For the text-containing cell, return its midpoint in (X, Y) coordinate format. 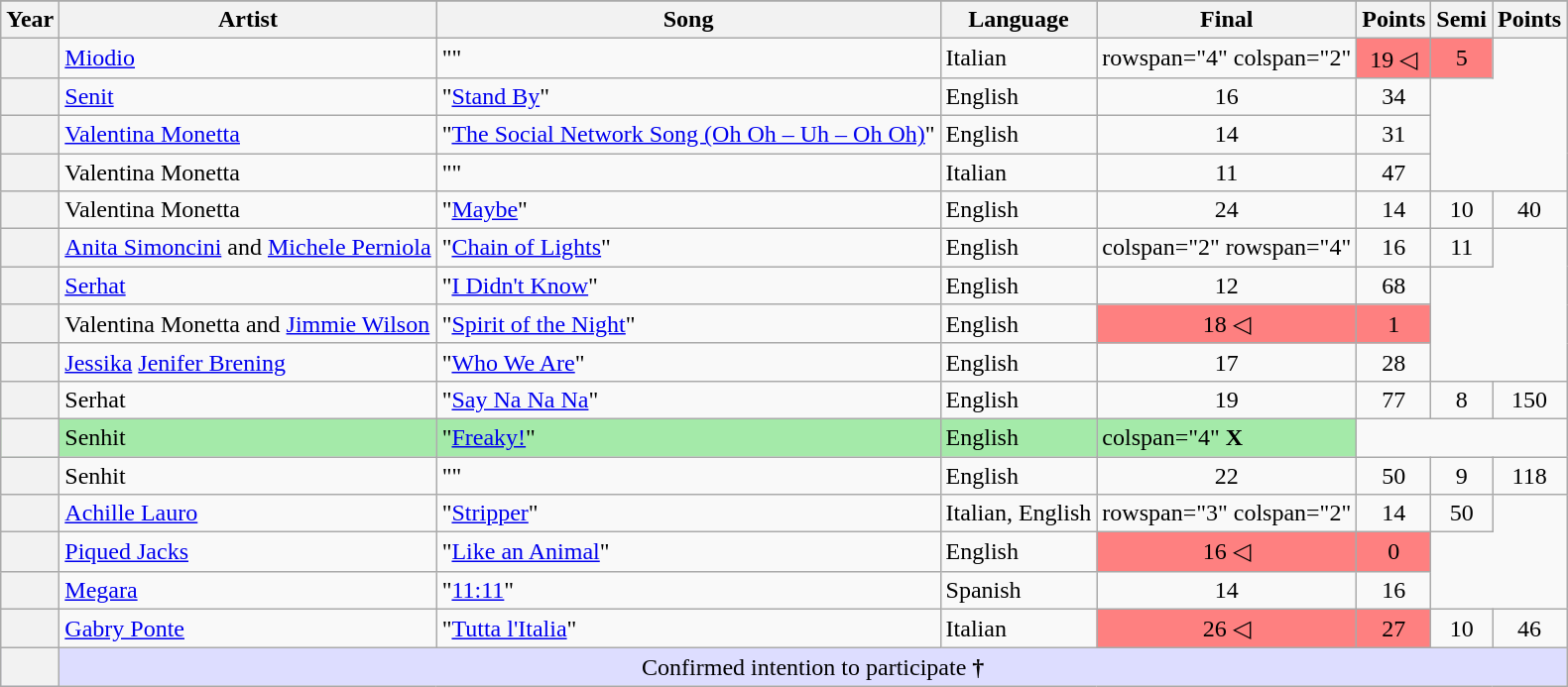
9 (1462, 475)
"Like an Animal" (688, 552)
0 (1394, 552)
"Who We Are" (688, 362)
34 (1394, 96)
28 (1394, 362)
17 (1227, 362)
"Maybe" (688, 210)
47 (1394, 172)
77 (1394, 400)
"The Social Network Song (Oh Oh – Uh – Oh Oh)" (688, 134)
Miodio (248, 58)
16 ◁ (1227, 552)
68 (1394, 286)
Piqued Jacks (248, 552)
8 (1462, 400)
"Say Na Na Na" (688, 400)
Gabry Ponte (248, 629)
Jessika Jenifer Brening (248, 362)
colspan="4" X (1227, 437)
"Chain of Lights" (688, 248)
"Tutta l'Italia" (688, 629)
19 (1227, 400)
19 ◁ (1394, 58)
40 (1529, 210)
Anita Simoncini and Michele Perniola (248, 248)
46 (1529, 629)
"11:11" (688, 590)
18 ◁ (1227, 324)
Language (1019, 20)
31 (1394, 134)
"Stripper" (688, 514)
Senit (248, 96)
26 ◁ (1227, 629)
12 (1227, 286)
Semi (1462, 20)
22 (1227, 475)
Confirmed intention to participate † (813, 667)
Valentina Monetta and Jimmie Wilson (248, 324)
"Freaky!" (688, 437)
5 (1462, 58)
rowspan="4" colspan="2" (1227, 58)
Italian, English (1019, 514)
rowspan="3" colspan="2" (1227, 514)
Achille Lauro (248, 514)
118 (1529, 475)
Year (30, 20)
"Spirit of the Night" (688, 324)
24 (1227, 210)
colspan="2" rowspan="4" (1227, 248)
150 (1529, 400)
Final (1227, 20)
27 (1394, 629)
"Stand By" (688, 96)
Spanish (1019, 590)
"I Didn't Know" (688, 286)
Artist (248, 20)
Song (688, 20)
Megara (248, 590)
1 (1394, 324)
